Output the (x, y) coordinate of the center of the cell containing the given text.  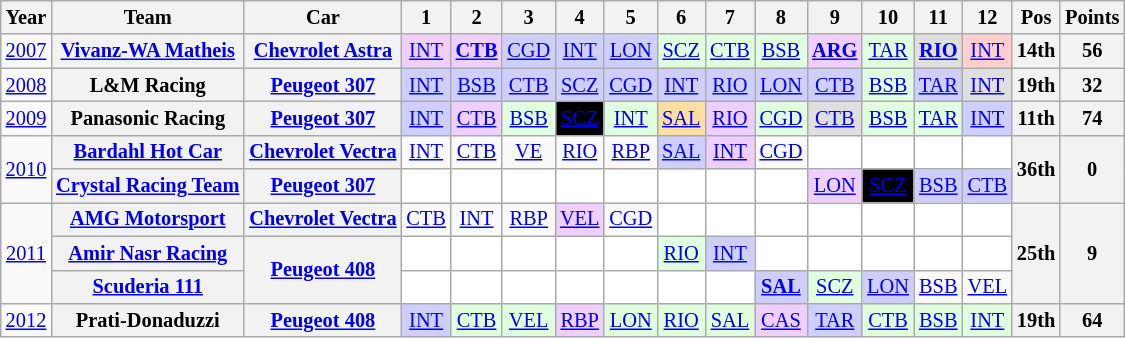
Prati-Donaduzzi (148, 320)
Year (26, 17)
25th (1036, 252)
12 (988, 17)
10 (888, 17)
Pos (1036, 17)
2011 (26, 252)
7 (730, 17)
AMG Motorsport (148, 219)
11 (938, 17)
CAS (782, 320)
2009 (26, 118)
VE (528, 152)
2008 (26, 85)
3 (528, 17)
2010 (26, 168)
Vivanz-WA Matheis (148, 51)
64 (1092, 320)
ARG (834, 51)
Bardahl Hot Car (148, 152)
32 (1092, 85)
1 (426, 17)
Panasonic Racing (148, 118)
11th (1036, 118)
L&M Racing (148, 85)
56 (1092, 51)
4 (580, 17)
Scuderia 111 (148, 287)
Amir Nasr Racing (148, 253)
6 (681, 17)
2007 (26, 51)
74 (1092, 118)
Crystal Racing Team (148, 186)
2012 (26, 320)
0 (1092, 168)
8 (782, 17)
36th (1036, 168)
Chevrolet Astra (322, 51)
14th (1036, 51)
Points (1092, 17)
Team (148, 17)
Car (322, 17)
2 (477, 17)
5 (630, 17)
